Pinpoint the cell where the given text exists, returning its (x, y) midpoint coordinate. 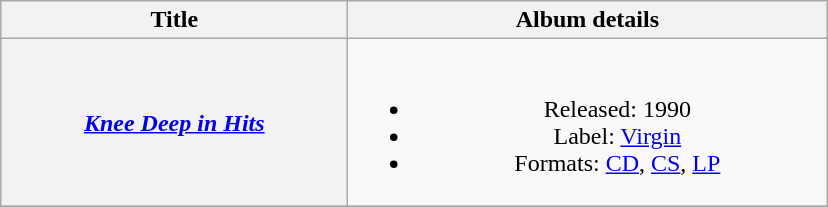
Knee Deep in Hits (174, 122)
Title (174, 20)
Released: 1990Label: VirginFormats: CD, CS, LP (588, 122)
Album details (588, 20)
